Capture the cell that displays the provided text and extract its [x, y] central coordinate. 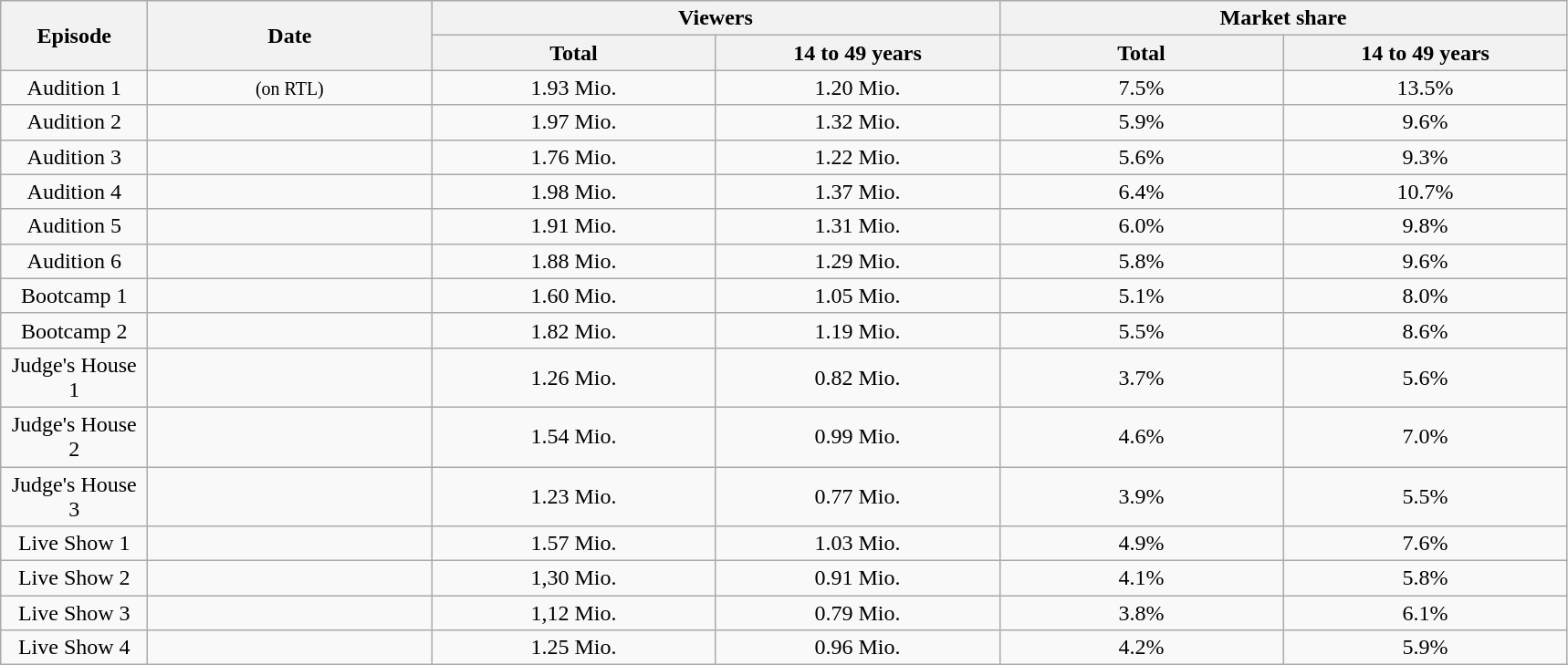
1.23 Mio. [573, 496]
1.88 Mio. [573, 261]
8.0% [1426, 296]
0.99 Mio. [858, 436]
0.79 Mio. [858, 613]
Live Show 2 [75, 578]
8.6% [1426, 330]
(on RTL) [290, 88]
1.93 Mio. [573, 88]
Live Show 3 [75, 613]
0.77 Mio. [858, 496]
6.4% [1141, 192]
Audition 3 [75, 157]
1.03 Mio. [858, 544]
Bootcamp 1 [75, 296]
1.76 Mio. [573, 157]
1.19 Mio. [858, 330]
Live Show 1 [75, 544]
1.57 Mio. [573, 544]
Market share [1283, 18]
3.8% [1141, 613]
7.0% [1426, 436]
Episode [75, 36]
1,30 Mio. [573, 578]
1.29 Mio. [858, 261]
Judge's House 3 [75, 496]
1.60 Mio. [573, 296]
1.25 Mio. [573, 648]
1.97 Mio. [573, 122]
1.26 Mio. [573, 378]
1.98 Mio. [573, 192]
7.6% [1426, 544]
9.3% [1426, 157]
1.91 Mio. [573, 226]
Judge's House 2 [75, 436]
4.1% [1141, 578]
4.6% [1141, 436]
5.1% [1141, 296]
Live Show 4 [75, 648]
1.22 Mio. [858, 157]
3.7% [1141, 378]
Audition 2 [75, 122]
3.9% [1141, 496]
10.7% [1426, 192]
0.82 Mio. [858, 378]
Bootcamp 2 [75, 330]
Audition 1 [75, 88]
1.31 Mio. [858, 226]
1.82 Mio. [573, 330]
7.5% [1141, 88]
9.8% [1426, 226]
Viewers [716, 18]
13.5% [1426, 88]
1.54 Mio. [573, 436]
Audition 6 [75, 261]
Date [290, 36]
1.05 Mio. [858, 296]
6.0% [1141, 226]
4.9% [1141, 544]
1,12 Mio. [573, 613]
1.20 Mio. [858, 88]
Audition 5 [75, 226]
Audition 4 [75, 192]
Judge's House 1 [75, 378]
1.37 Mio. [858, 192]
0.91 Mio. [858, 578]
4.2% [1141, 648]
0.96 Mio. [858, 648]
6.1% [1426, 613]
1.32 Mio. [858, 122]
